Locate the cell with the specified text and output its (X, Y) center coordinate. 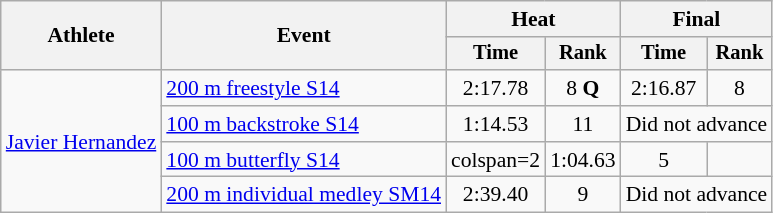
8 Q (582, 88)
1:04.63 (582, 160)
2:17.78 (496, 88)
Javier Hernandez (82, 141)
200 m individual medley SM14 (304, 195)
5 (664, 160)
11 (582, 124)
200 m freestyle S14 (304, 88)
Event (304, 36)
2:16.87 (664, 88)
8 (740, 88)
Athlete (82, 36)
colspan=2 (496, 160)
Heat (534, 19)
100 m butterfly S14 (304, 160)
Final (697, 19)
2:39.40 (496, 195)
100 m backstroke S14 (304, 124)
9 (582, 195)
1:14.53 (496, 124)
